Pinpoint the cell where the given text exists, returning its (X, Y) midpoint coordinate. 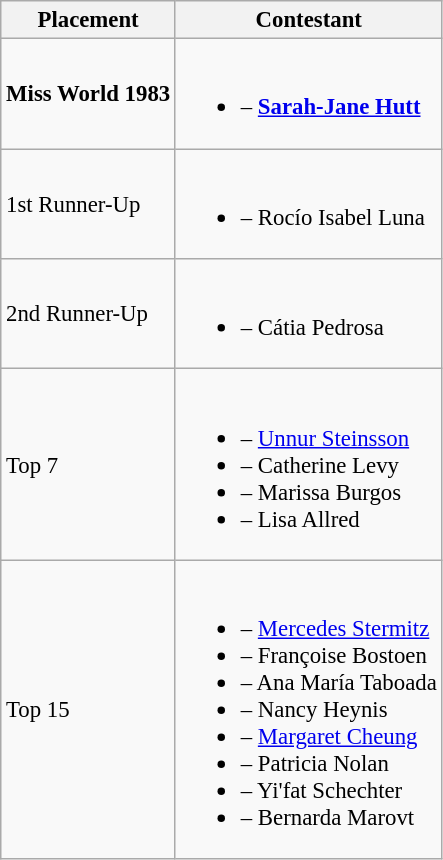
Top 7 (88, 464)
– Mercedes Stermitz – Françoise Bostoen – Ana María Taboada – Nancy Heynis – Margaret Cheung – Patricia Nolan – Yi'fat Schechter – Bernarda Marovt (308, 710)
Contestant (308, 20)
1st Runner-Up (88, 204)
– Sarah-Jane Hutt (308, 94)
– Rocío Isabel Luna (308, 204)
Top 15 (88, 710)
– Unnur Steinsson – Catherine Levy – Marissa Burgos – Lisa Allred (308, 464)
Placement (88, 20)
2nd Runner-Up (88, 314)
Miss World 1983 (88, 94)
– Cátia Pedrosa (308, 314)
